From the cell containing the given text, extract its center point as [x, y] coordinate. 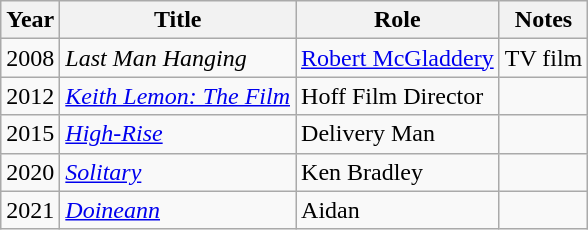
TV film [544, 58]
Hoff Film Director [398, 96]
2008 [30, 58]
Role [398, 20]
2021 [30, 210]
2020 [30, 172]
2012 [30, 96]
Keith Lemon: The Film [178, 96]
Last Man Hanging [178, 58]
Solitary [178, 172]
Doineann [178, 210]
Robert McGladdery [398, 58]
Title [178, 20]
Aidan [398, 210]
Ken Bradley [398, 172]
2015 [30, 134]
Notes [544, 20]
Year [30, 20]
High-Rise [178, 134]
Delivery Man [398, 134]
